Return [X, Y] of the center of cell containing provided text 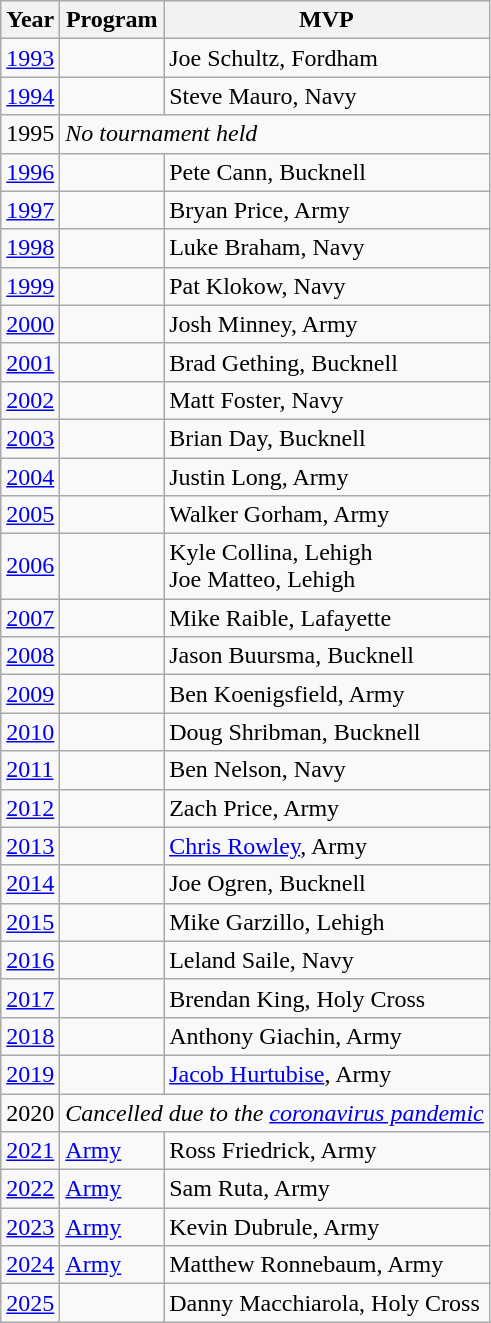
Jacob Hurtubise, Army [327, 1074]
1993 [30, 58]
Josh Minney, Army [327, 324]
2020 [30, 1113]
2014 [30, 884]
Leland Saile, Navy [327, 960]
2015 [30, 922]
2006 [30, 566]
2003 [30, 438]
2018 [30, 1036]
Brian Day, Bucknell [327, 438]
Joe Schultz, Fordham [327, 58]
2019 [30, 1074]
Ben Nelson, Navy [327, 770]
2025 [30, 1303]
2012 [30, 808]
MVP [327, 20]
1999 [30, 286]
Walker Gorham, Army [327, 515]
2017 [30, 998]
Anthony Giachin, Army [327, 1036]
Doug Shribman, Bucknell [327, 732]
Mike Raible, Lafayette [327, 618]
Justin Long, Army [327, 477]
Zach Price, Army [327, 808]
Matthew Ronnebaum, Army [327, 1265]
Bryan Price, Army [327, 210]
Ross Friedrick, Army [327, 1151]
1998 [30, 248]
2000 [30, 324]
2016 [30, 960]
Pete Cann, Bucknell [327, 172]
2011 [30, 770]
2021 [30, 1151]
1995 [30, 134]
1997 [30, 210]
1994 [30, 96]
2023 [30, 1227]
Steve Mauro, Navy [327, 96]
2024 [30, 1265]
2005 [30, 515]
Cancelled due to the coronavirus pandemic [274, 1113]
Sam Ruta, Army [327, 1189]
Ben Koenigsfield, Army [327, 694]
Mike Garzillo, Lehigh [327, 922]
Brad Gething, Bucknell [327, 362]
2013 [30, 846]
Pat Klokow, Navy [327, 286]
Year [30, 20]
Kevin Dubrule, Army [327, 1227]
2007 [30, 618]
Joe Ogren, Bucknell [327, 884]
1996 [30, 172]
Kyle Collina, LehighJoe Matteo, Lehigh [327, 566]
2022 [30, 1189]
Danny Macchiarola, Holy Cross [327, 1303]
2001 [30, 362]
Chris Rowley, Army [327, 846]
2004 [30, 477]
2009 [30, 694]
Matt Foster, Navy [327, 400]
No tournament held [274, 134]
2008 [30, 656]
2010 [30, 732]
Jason Buursma, Bucknell [327, 656]
Luke Braham, Navy [327, 248]
Brendan King, Holy Cross [327, 998]
Program [112, 20]
2002 [30, 400]
